For the text-containing cell, return its midpoint in (X, Y) coordinate format. 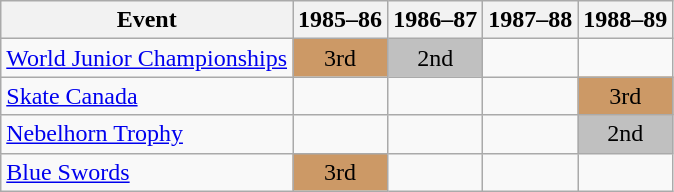
1986–87 (436, 20)
Event (147, 20)
Blue Swords (147, 172)
World Junior Championships (147, 58)
1985–86 (340, 20)
1987–88 (530, 20)
1988–89 (626, 20)
Nebelhorn Trophy (147, 134)
Skate Canada (147, 96)
